Capture the cell that displays the provided text and extract its (x, y) central coordinate. 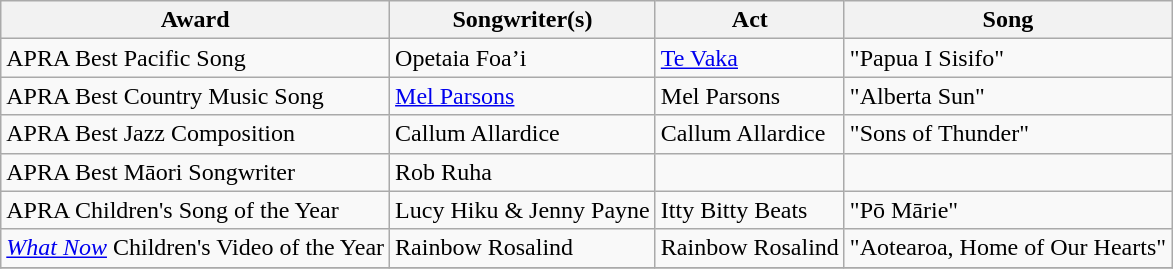
"Alberta Sun" (1008, 96)
"Pō Mārie" (1008, 210)
APRA Best Pacific Song (196, 58)
APRA Best Country Music Song (196, 96)
APRA Best Māori Songwriter (196, 172)
Song (1008, 20)
APRA Children's Song of the Year (196, 210)
"Papua I Sisifo" (1008, 58)
APRA Best Jazz Composition (196, 134)
"Aotearoa, Home of Our Hearts" (1008, 248)
Award (196, 20)
Act (750, 20)
Songwriter(s) (523, 20)
Itty Bitty Beats (750, 210)
What Now Children's Video of the Year (196, 248)
Opetaia Foa’i (523, 58)
Lucy Hiku & Jenny Payne (523, 210)
Rob Ruha (523, 172)
"Sons of Thunder" (1008, 134)
Te Vaka (750, 58)
